Scan for the cell matching the given text and deliver its (X, Y) coordinate at center. 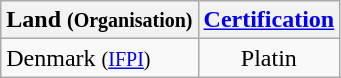
Certification (269, 20)
Platin (269, 58)
Land (Organisation) (100, 20)
Denmark (IFPI) (100, 58)
